Return the [X, Y] coordinate for the center point of the cell that contains the specified text.  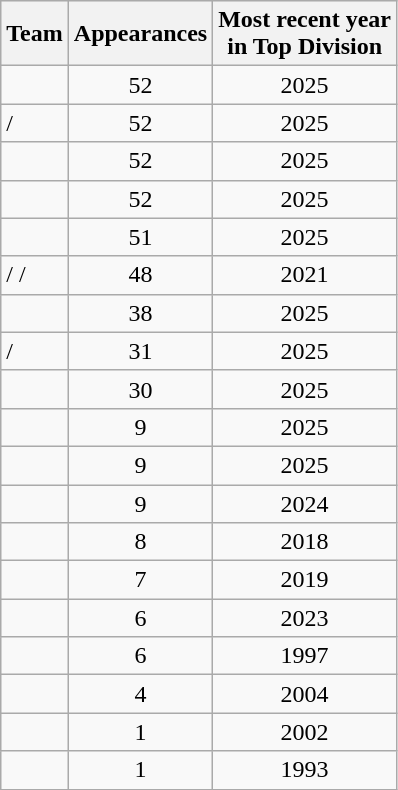
4 [140, 694]
Most recent yearin Top Division [305, 34]
30 [140, 389]
31 [140, 351]
2004 [305, 694]
2024 [305, 503]
51 [140, 237]
7 [140, 580]
2021 [305, 275]
48 [140, 275]
Team [35, 34]
38 [140, 313]
2023 [305, 618]
2018 [305, 542]
2002 [305, 732]
8 [140, 542]
1997 [305, 656]
2019 [305, 580]
/ / [35, 275]
1993 [305, 770]
Appearances [140, 34]
